Return (x, y) of the center of cell containing provided text 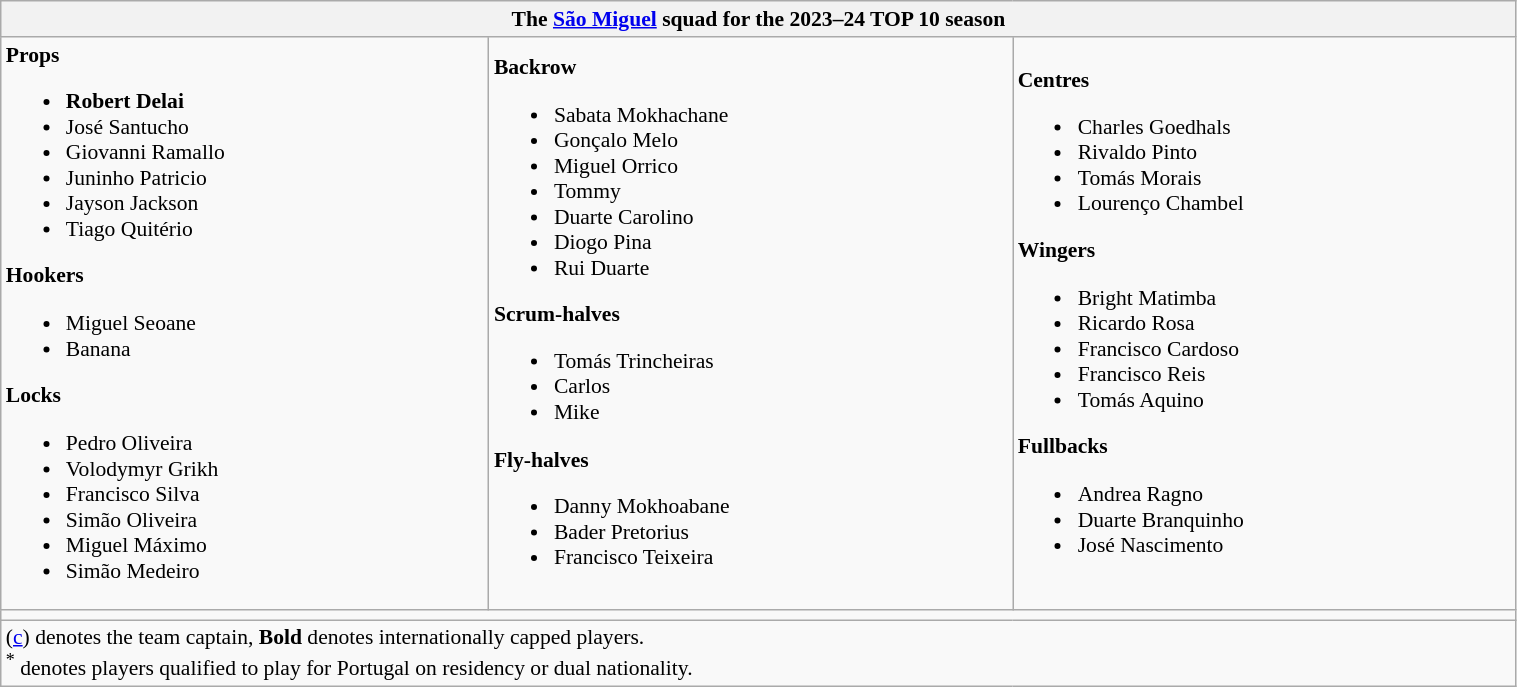
The São Miguel squad for the 2023–24 TOP 10 season (758, 19)
